Locate the cell with the specified text and output its (x, y) center coordinate. 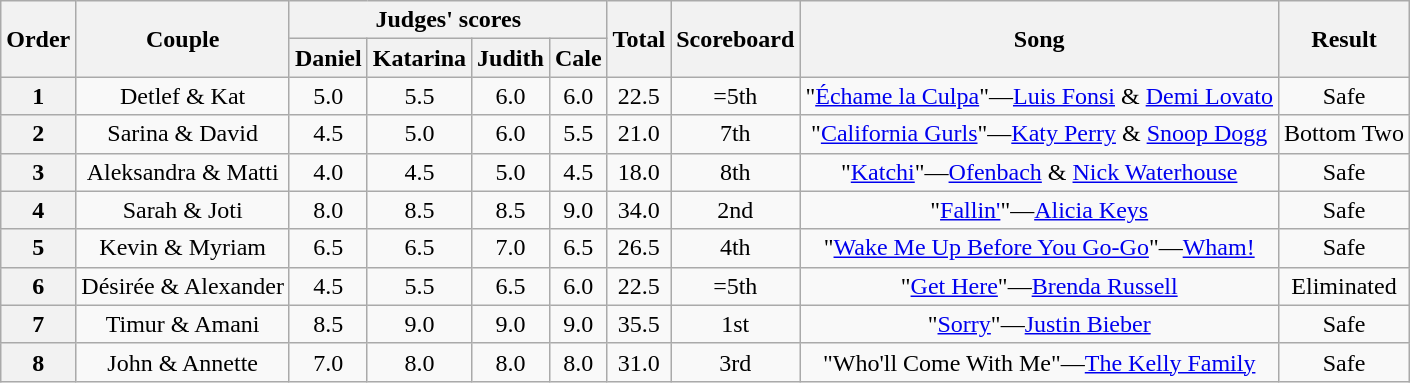
Total (639, 39)
21.0 (639, 134)
7 (38, 324)
Order (38, 39)
Judges' scores (448, 20)
Detlef & Kat (183, 96)
Katarina (419, 58)
"Wake Me Up Before You Go-Go"—Wham! (1040, 248)
3 (38, 172)
8 (38, 362)
Sarina & David (183, 134)
"Katchi"—Ofenbach & Nick Waterhouse (1040, 172)
"Who'll Come With Me"—The Kelly Family (1040, 362)
"Fallin'"—Alicia Keys (1040, 210)
8th (736, 172)
3rd (736, 362)
Eliminated (1344, 286)
"Sorry"—Justin Bieber (1040, 324)
Aleksandra & Matti (183, 172)
Daniel (328, 58)
1st (736, 324)
18.0 (639, 172)
4th (736, 248)
Cale (578, 58)
26.5 (639, 248)
7th (736, 134)
34.0 (639, 210)
31.0 (639, 362)
Scoreboard (736, 39)
6 (38, 286)
"California Gurls"—Katy Perry & Snoop Dogg (1040, 134)
Judith (511, 58)
4.0 (328, 172)
5 (38, 248)
Couple (183, 39)
"Échame la Culpa"—Luis Fonsi & Demi Lovato (1040, 96)
Bottom Two (1344, 134)
2 (38, 134)
35.5 (639, 324)
Kevin & Myriam (183, 248)
Song (1040, 39)
2nd (736, 210)
4 (38, 210)
Result (1344, 39)
Sarah & Joti (183, 210)
Timur & Amani (183, 324)
1 (38, 96)
Désirée & Alexander (183, 286)
"Get Here"—Brenda Russell (1040, 286)
John & Annette (183, 362)
